For the text-containing cell, return its midpoint in [X, Y] coordinate format. 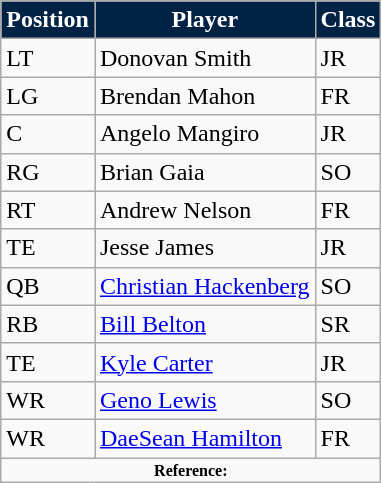
RT [48, 210]
Position [48, 20]
Reference: [191, 470]
Andrew Nelson [204, 210]
C [48, 134]
Christian Hackenberg [204, 286]
Kyle Carter [204, 362]
Jesse James [204, 248]
Angelo Mangiro [204, 134]
SR [348, 324]
Player [204, 20]
Brendan Mahon [204, 96]
Donovan Smith [204, 58]
QB [48, 286]
LG [48, 96]
Class [348, 20]
DaeSean Hamilton [204, 438]
LT [48, 58]
Geno Lewis [204, 400]
Bill Belton [204, 324]
RG [48, 172]
RB [48, 324]
Brian Gaia [204, 172]
